Provide the (X, Y) coordinate of the cell's center where the given text is located.  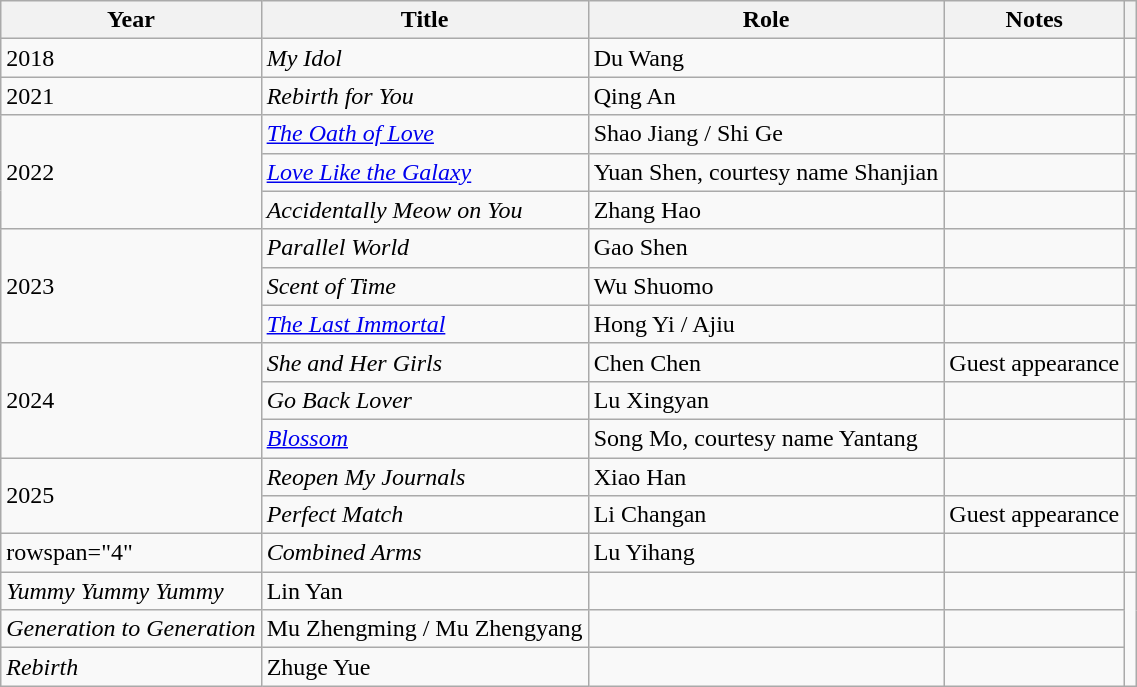
Love Like the Galaxy (424, 172)
Mu Zhengming / Mu Zhengyang (424, 629)
The Last Immortal (424, 324)
Chen Chen (766, 362)
Blossom (424, 438)
Accidentally Meow on You (424, 210)
rowspan="4" (131, 553)
Rebirth for You (424, 96)
Title (424, 20)
Role (766, 20)
Yuan Shen, courtesy name Shanjian (766, 172)
Notes (1034, 20)
Yummy Yummy Yummy (131, 591)
Year (131, 20)
Gao Shen (766, 248)
Song Mo, courtesy name Yantang (766, 438)
Qing An (766, 96)
Combined Arms (424, 553)
Zhuge Yue (424, 667)
2023 (131, 286)
2022 (131, 172)
2025 (131, 496)
2021 (131, 96)
Xiao Han (766, 477)
Scent of Time (424, 286)
Li Changan (766, 515)
Rebirth (131, 667)
2018 (131, 58)
Lu Yihang (766, 553)
The Oath of Love (424, 134)
Reopen My Journals (424, 477)
Lu Xingyan (766, 400)
Perfect Match (424, 515)
2024 (131, 400)
Go Back Lover (424, 400)
My Idol (424, 58)
She and Her Girls (424, 362)
Wu Shuomo (766, 286)
Lin Yan (424, 591)
Parallel World (424, 248)
Du Wang (766, 58)
Shao Jiang / Shi Ge (766, 134)
Generation to Generation (131, 629)
Zhang Hao (766, 210)
Hong Yi / Ajiu (766, 324)
